Output the (X, Y) coordinate of the center of the cell containing the given text.  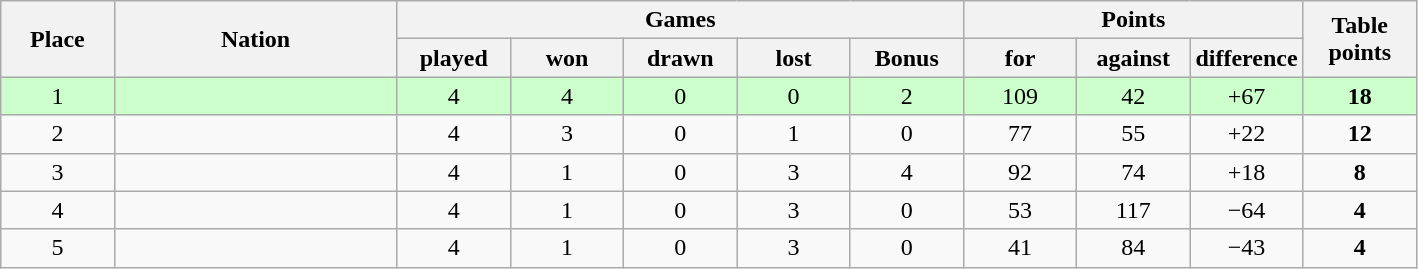
+67 (1246, 96)
42 (1134, 96)
8 (1360, 172)
played (454, 58)
Games (680, 20)
Place (58, 39)
92 (1020, 172)
109 (1020, 96)
+18 (1246, 172)
41 (1020, 248)
lost (794, 58)
Nation (256, 39)
against (1134, 58)
74 (1134, 172)
won (566, 58)
53 (1020, 210)
Tablepoints (1360, 39)
−43 (1246, 248)
drawn (680, 58)
Points (1133, 20)
55 (1134, 134)
for (1020, 58)
12 (1360, 134)
difference (1246, 58)
5 (58, 248)
77 (1020, 134)
Bonus (906, 58)
117 (1134, 210)
−64 (1246, 210)
+22 (1246, 134)
84 (1134, 248)
18 (1360, 96)
